Return the [X, Y] coordinate for the center point of the cell that contains the specified text.  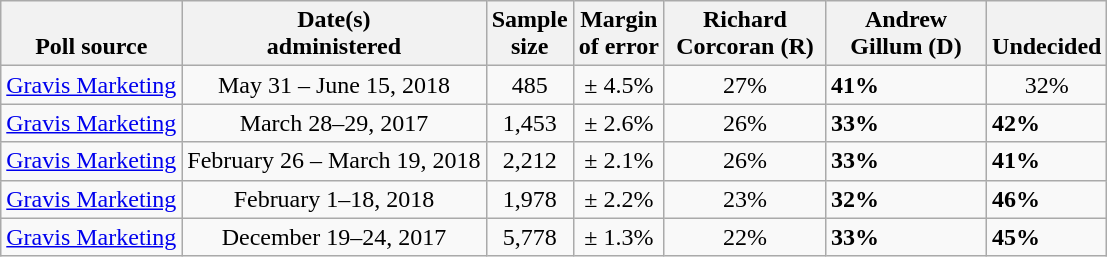
Samplesize [530, 34]
AndrewGillum (D) [906, 34]
March 28–29, 2017 [334, 123]
42% [1047, 123]
December 19–24, 2017 [334, 237]
23% [744, 199]
485 [530, 85]
± 1.3% [618, 237]
± 2.1% [618, 161]
May 31 – June 15, 2018 [334, 85]
2,212 [530, 161]
46% [1047, 199]
Undecided [1047, 34]
22% [744, 237]
5,778 [530, 237]
Marginof error [618, 34]
RichardCorcoran (R) [744, 34]
Poll source [92, 34]
± 4.5% [618, 85]
February 1–18, 2018 [334, 199]
45% [1047, 237]
± 2.6% [618, 123]
± 2.2% [618, 199]
Date(s)administered [334, 34]
February 26 – March 19, 2018 [334, 161]
27% [744, 85]
1,453 [530, 123]
1,978 [530, 199]
